Pinpoint the cell where the given text exists, returning its [x, y] midpoint coordinate. 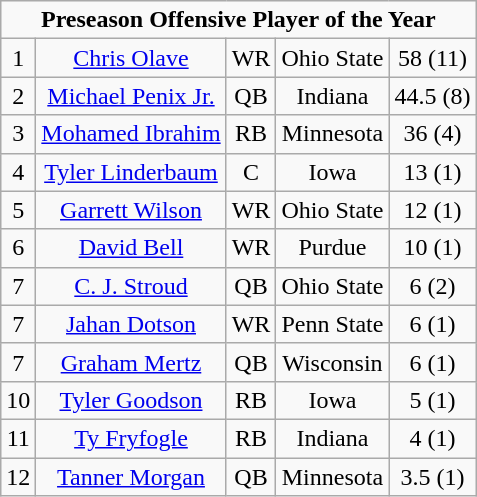
Tyler Linderbaum [131, 172]
36 (4) [432, 134]
Tanner Morgan [131, 477]
David Bell [131, 248]
Michael Penix Jr. [131, 96]
12 (1) [432, 210]
Graham Mertz [131, 362]
C. J. Stroud [131, 286]
Ty Fryfogle [131, 438]
11 [18, 438]
Garrett Wilson [131, 210]
44.5 (8) [432, 96]
Purdue [332, 248]
1 [18, 58]
4 (1) [432, 438]
Wisconsin [332, 362]
10 (1) [432, 248]
3.5 (1) [432, 477]
12 [18, 477]
Penn State [332, 324]
58 (11) [432, 58]
Chris Olave [131, 58]
Mohamed Ibrahim [131, 134]
5 [18, 210]
6 (2) [432, 286]
5 (1) [432, 400]
Preseason Offensive Player of the Year [238, 20]
2 [18, 96]
13 (1) [432, 172]
Tyler Goodson [131, 400]
4 [18, 172]
6 [18, 248]
10 [18, 400]
C [251, 172]
Jahan Dotson [131, 324]
3 [18, 134]
